Provide the (X, Y) coordinate of the cell's center where the given text is located.  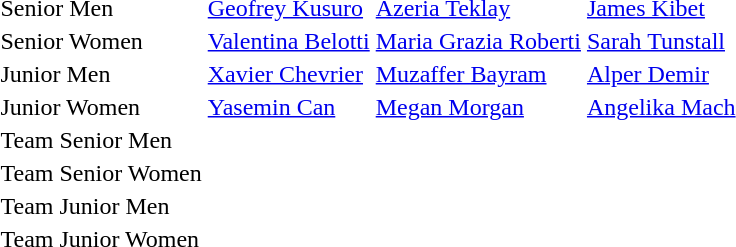
Muzaffer Bayram (478, 74)
Yasemin Can (288, 107)
Megan Morgan (478, 107)
Valentina Belotti (288, 41)
Maria Grazia Roberti (478, 41)
Xavier Chevrier (288, 74)
